From the cell containing the given text, extract its center point as (X, Y) coordinate. 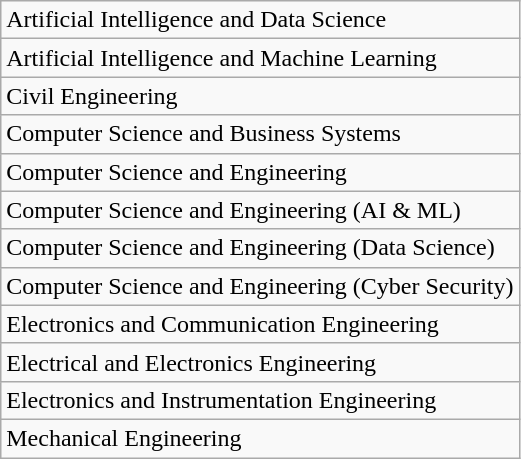
Computer Science and Engineering (AI & ML) (260, 210)
Artificial Intelligence and Machine Learning (260, 58)
Electrical and Electronics Engineering (260, 362)
Computer Science and Business Systems (260, 134)
Computer Science and Engineering (260, 172)
Computer Science and Engineering (Cyber Security) (260, 286)
Civil Engineering (260, 96)
Artificial Intelligence and Data Science (260, 20)
Electronics and Instrumentation Engineering (260, 400)
Electronics and Communication Engineering (260, 324)
Computer Science and Engineering (Data Science) (260, 248)
Mechanical Engineering (260, 438)
